Return the (x, y) coordinate for the center point of the cell that contains the specified text.  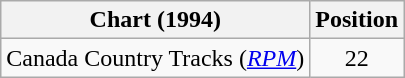
Canada Country Tracks (RPM) (156, 58)
22 (357, 58)
Position (357, 20)
Chart (1994) (156, 20)
